Return the [x, y] coordinate for the center point of the cell that contains the specified text.  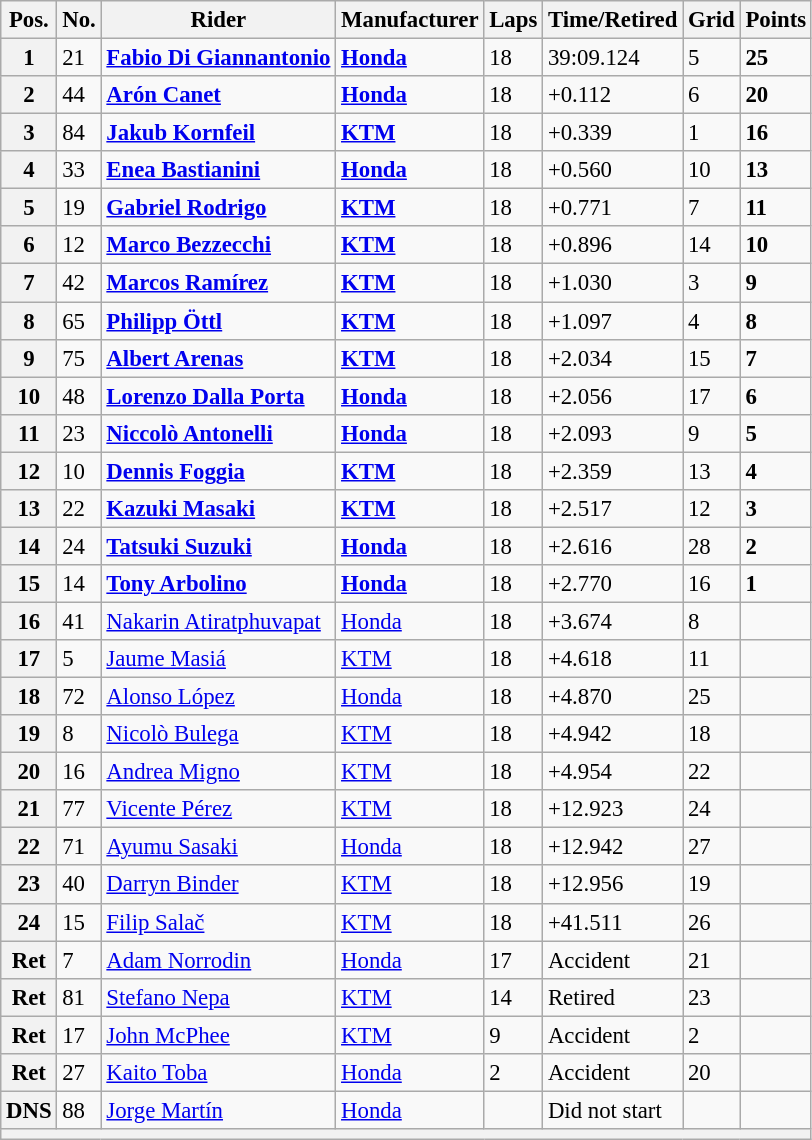
No. [79, 20]
84 [79, 133]
Marcos Ramírez [218, 283]
81 [79, 997]
+0.771 [613, 208]
DNS [29, 1110]
+4.954 [613, 772]
Jaume Masiá [218, 659]
Laps [514, 20]
75 [79, 358]
72 [79, 697]
39:09.124 [613, 58]
Manufacturer [410, 20]
Points [776, 20]
+2.056 [613, 396]
+1.030 [613, 283]
44 [79, 95]
+4.618 [613, 659]
Philipp Öttl [218, 321]
Gabriel Rodrigo [218, 208]
Pos. [29, 20]
71 [79, 847]
Time/Retired [613, 20]
+12.923 [613, 809]
Lorenzo Dalla Porta [218, 396]
+2.616 [613, 546]
Nicolò Bulega [218, 734]
26 [712, 922]
+2.359 [613, 471]
Arón Canet [218, 95]
77 [79, 809]
+41.511 [613, 922]
Rider [218, 20]
+4.942 [613, 734]
41 [79, 621]
Ayumu Sasaki [218, 847]
Nakarin Atiratphuvapat [218, 621]
+2.770 [613, 584]
Kazuki Masaki [218, 509]
+12.956 [613, 885]
+0.560 [613, 170]
+0.896 [613, 245]
40 [79, 885]
28 [712, 546]
Albert Arenas [218, 358]
+4.870 [613, 697]
+2.093 [613, 433]
88 [79, 1110]
Niccolò Antonelli [218, 433]
Filip Salač [218, 922]
+2.517 [613, 509]
65 [79, 321]
Kaito Toba [218, 1073]
Andrea Migno [218, 772]
Vicente Pérez [218, 809]
Grid [712, 20]
Alonso López [218, 697]
Stefano Nepa [218, 997]
+0.112 [613, 95]
Jakub Kornfeil [218, 133]
Adam Norrodin [218, 960]
Fabio Di Giannantonio [218, 58]
42 [79, 283]
+2.034 [613, 358]
Jorge Martín [218, 1110]
Dennis Foggia [218, 471]
Marco Bezzecchi [218, 245]
Did not start [613, 1110]
Enea Bastianini [218, 170]
48 [79, 396]
Darryn Binder [218, 885]
Retired [613, 997]
+12.942 [613, 847]
+1.097 [613, 321]
33 [79, 170]
+3.674 [613, 621]
+0.339 [613, 133]
John McPhee [218, 1035]
Tatsuki Suzuki [218, 546]
Tony Arbolino [218, 584]
